From the cell containing the given text, extract its center point as [X, Y] coordinate. 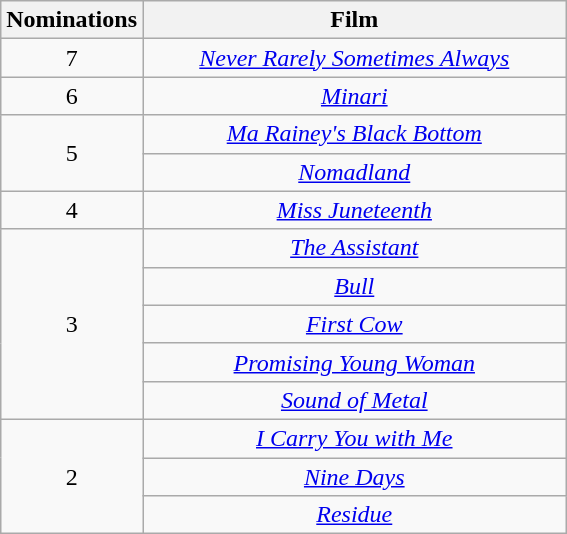
Nine Days [354, 477]
Miss Juneteenth [354, 210]
Never Rarely Sometimes Always [354, 58]
Film [354, 20]
Residue [354, 515]
First Cow [354, 324]
7 [72, 58]
5 [72, 153]
Minari [354, 96]
6 [72, 96]
Nominations [72, 20]
4 [72, 210]
I Carry You with Me [354, 438]
3 [72, 324]
Bull [354, 286]
Sound of Metal [354, 400]
Promising Young Woman [354, 362]
Ma Rainey's Black Bottom [354, 134]
Nomadland [354, 172]
2 [72, 476]
The Assistant [354, 248]
